Provide the [X, Y] coordinate of the cell's center where the given text is located.  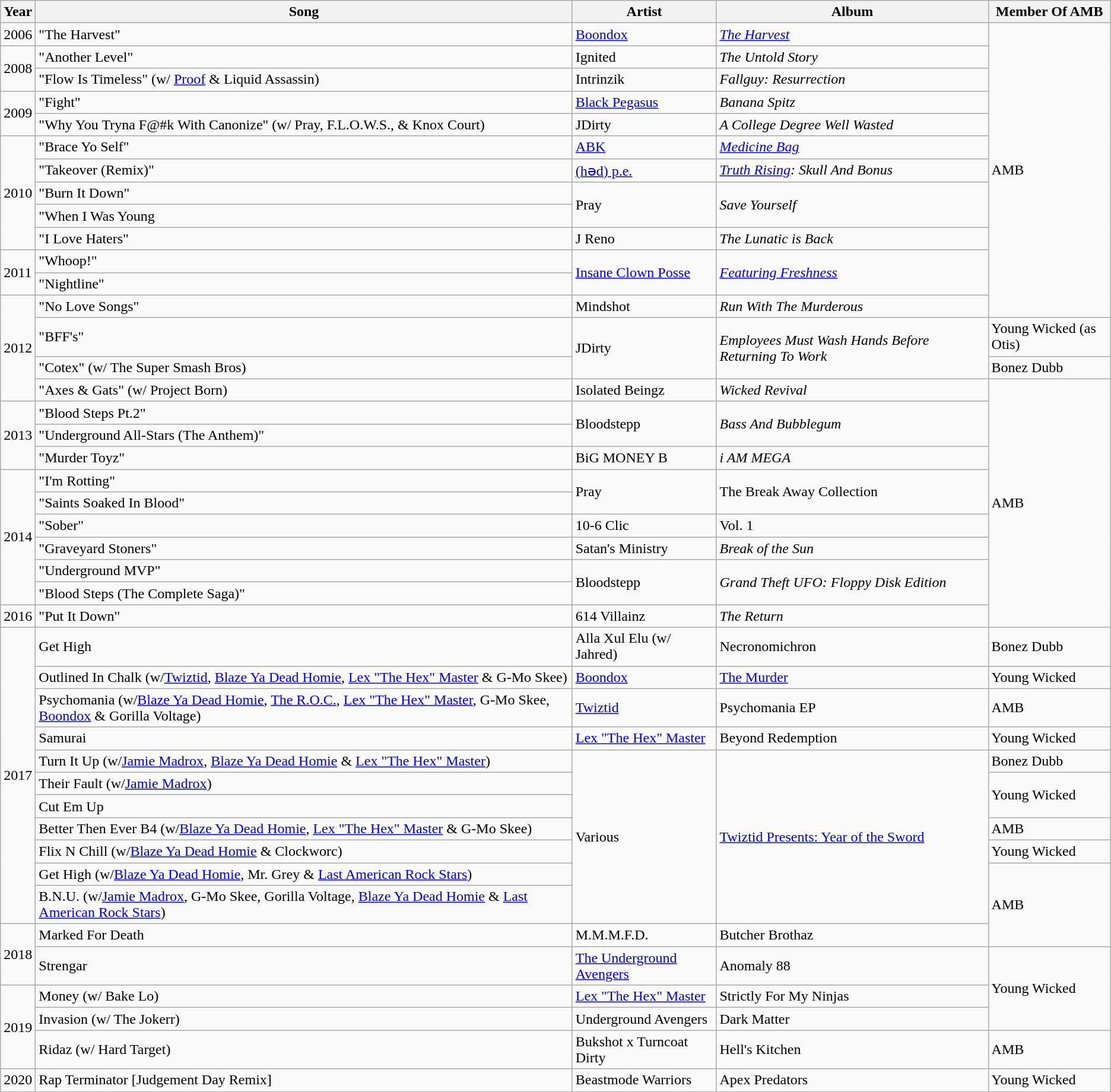
10-6 Clic [645, 526]
Run With The Murderous [852, 306]
2017 [18, 776]
Truth Rising: Skull And Bonus [852, 170]
Save Yourself [852, 205]
Apex Predators [852, 1080]
"Fight" [304, 102]
Fallguy: Resurrection [852, 80]
The Underground Avengers [645, 966]
Better Then Ever B4 (w/Blaze Ya Dead Homie, Lex "The Hex" Master & G-Mo Skee) [304, 828]
"Nightline" [304, 284]
Strictly For My Ninjas [852, 996]
2012 [18, 348]
"Sober" [304, 526]
"When I Was Young [304, 216]
Flix N Chill (w/Blaze Ya Dead Homie & Clockworc) [304, 851]
Twiztid Presents: Year of the Sword [852, 837]
B.N.U. (w/Jamie Madrox, G-Mo Skee, Gorilla Voltage, Blaze Ya Dead Homie & Last American Rock Stars) [304, 904]
2020 [18, 1080]
2009 [18, 113]
"I'm Rotting" [304, 480]
2019 [18, 1027]
Beastmode Warriors [645, 1080]
Artist [645, 12]
ABK [645, 147]
"Graveyard Stoners" [304, 548]
The Untold Story [852, 57]
Samurai [304, 738]
2006 [18, 34]
Insane Clown Posse [645, 272]
Psychomania (w/Blaze Ya Dead Homie, The R.O.C., Lex "The Hex" Master, G-Mo Skee, Boondox & Gorilla Voltage) [304, 707]
"Takeover (Remix)" [304, 170]
Strengar [304, 966]
Young Wicked (as Otis) [1049, 337]
Necronomichron [852, 647]
Medicine Bag [852, 147]
Break of the Sun [852, 548]
Isolated Beingz [645, 390]
Butcher Brothaz [852, 935]
"Another Level" [304, 57]
Their Fault (w/Jamie Madrox) [304, 783]
Money (w/ Bake Lo) [304, 996]
2016 [18, 616]
Alla Xul Elu (w/ Jahred) [645, 647]
Satan's Ministry [645, 548]
Black Pegasus [645, 102]
Ridaz (w/ Hard Target) [304, 1049]
Song [304, 12]
"Put It Down" [304, 616]
Turn It Up (w/Jamie Madrox, Blaze Ya Dead Homie & Lex "The Hex" Master) [304, 761]
Psychomania EP [852, 707]
"No Love Songs" [304, 306]
J Reno [645, 239]
Bukshot x Turncoat Dirty [645, 1049]
Wicked Revival [852, 390]
Intrinzik [645, 80]
"The Harvest" [304, 34]
Ignited [645, 57]
"BFF's" [304, 337]
Underground Avengers [645, 1019]
614 Villainz [645, 616]
BiG MONEY B [645, 458]
"I Love Haters" [304, 239]
Hell's Kitchen [852, 1049]
"Underground All-Stars (The Anthem)" [304, 435]
Cut Em Up [304, 806]
Get High (w/Blaze Ya Dead Homie, Mr. Grey & Last American Rock Stars) [304, 874]
Employees Must Wash Hands Before Returning To Work [852, 348]
"Why You Tryna F@#k With Canonize" (w/ Pray, F.L.O.W.S., & Knox Court) [304, 125]
(həd) p.e. [645, 170]
"Murder Toyz" [304, 458]
Twiztid [645, 707]
The Return [852, 616]
The Murder [852, 677]
"Blood Steps Pt.2" [304, 412]
Vol. 1 [852, 526]
Get High [304, 647]
Beyond Redemption [852, 738]
Various [645, 837]
Grand Theft UFO: Floppy Disk Edition [852, 582]
Album [852, 12]
Dark Matter [852, 1019]
Rap Terminator [Judgement Day Remix] [304, 1080]
"Blood Steps (The Complete Saga)" [304, 593]
"Whoop!" [304, 261]
"Saints Soaked In Blood" [304, 503]
Anomaly 88 [852, 966]
"Brace Yo Self" [304, 147]
Banana Spitz [852, 102]
2011 [18, 272]
Invasion (w/ The Jokerr) [304, 1019]
2018 [18, 954]
2014 [18, 537]
"Flow Is Timeless" (w/ Proof & Liquid Assassin) [304, 80]
"Underground MVP" [304, 571]
"Axes & Gats" (w/ Project Born) [304, 390]
The Lunatic is Back [852, 239]
Featuring Freshness [852, 272]
The Harvest [852, 34]
Outlined In Chalk (w/Twiztid, Blaze Ya Dead Homie, Lex "The Hex" Master & G-Mo Skee) [304, 677]
Bass And Bubblegum [852, 424]
Mindshot [645, 306]
Marked For Death [304, 935]
"Burn It Down" [304, 193]
2013 [18, 435]
Year [18, 12]
Member Of AMB [1049, 12]
2010 [18, 193]
i AM MEGA [852, 458]
M.M.M.F.D. [645, 935]
"Cotex" (w/ The Super Smash Bros) [304, 367]
2008 [18, 68]
A College Degree Well Wasted [852, 125]
The Break Away Collection [852, 491]
